For the text-containing cell, return its midpoint in (x, y) coordinate format. 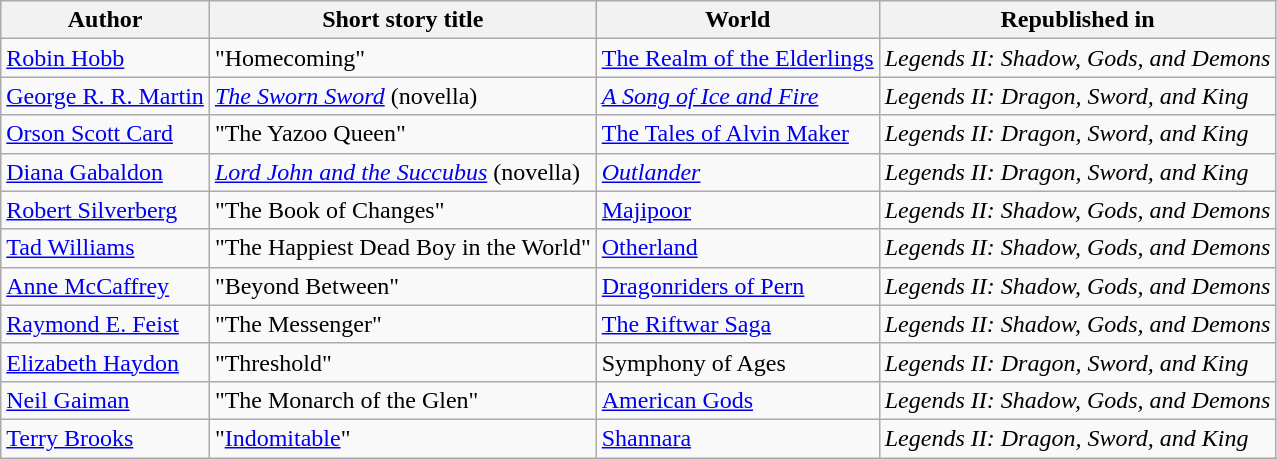
"Beyond Between" (402, 286)
Otherland (738, 248)
"The Messenger" (402, 324)
Orson Scott Card (106, 134)
"Threshold" (402, 362)
Tad Williams (106, 248)
The Riftwar Saga (738, 324)
"Indomitable" (402, 438)
The Tales of Alvin Maker (738, 134)
Elizabeth Haydon (106, 362)
George R. R. Martin (106, 96)
The Realm of the Elderlings (738, 58)
Anne McCaffrey (106, 286)
Symphony of Ages (738, 362)
Robin Hobb (106, 58)
The Sworn Sword (novella) (402, 96)
Outlander (738, 172)
"The Happiest Dead Boy in the World" (402, 248)
Dragonriders of Pern (738, 286)
Short story title (402, 20)
Republished in (1078, 20)
A Song of Ice and Fire (738, 96)
Neil Gaiman (106, 400)
Terry Brooks (106, 438)
Shannara (738, 438)
"The Monarch of the Glen" (402, 400)
"Homecoming" (402, 58)
Raymond E. Feist (106, 324)
"The Book of Changes" (402, 210)
Majipoor (738, 210)
Robert Silverberg (106, 210)
Diana Gabaldon (106, 172)
"The Yazoo Queen" (402, 134)
Lord John and the Succubus (novella) (402, 172)
Author (106, 20)
American Gods (738, 400)
World (738, 20)
